Output the [x, y] coordinate of the center of the cell containing the given text.  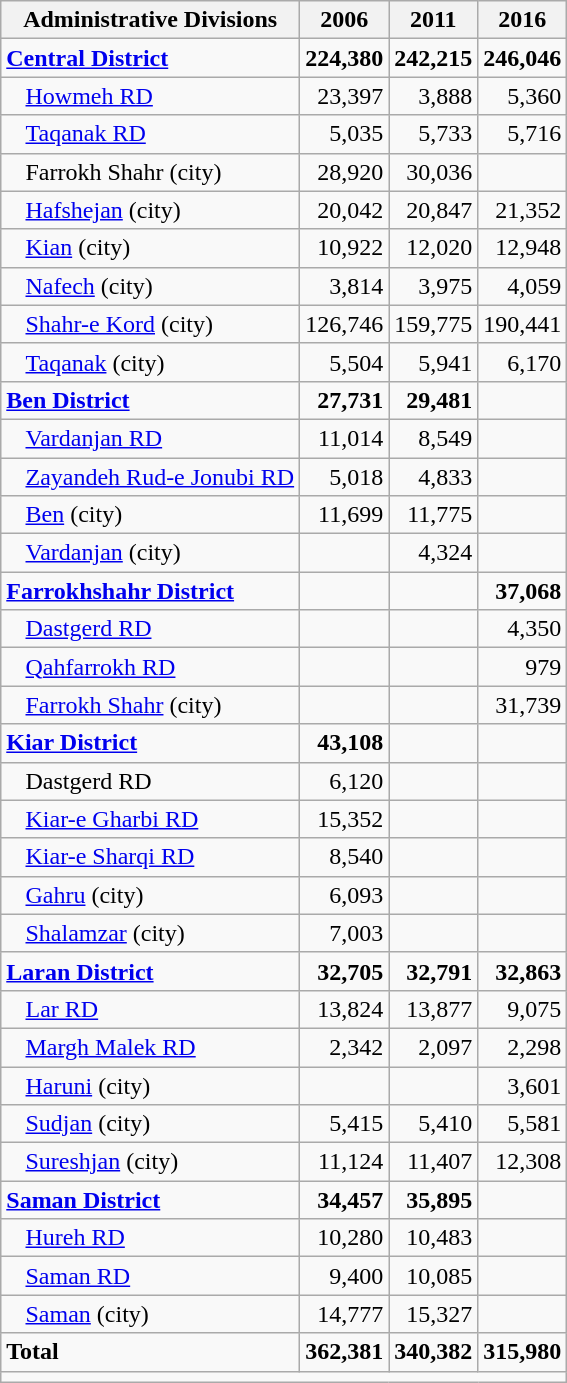
12,308 [522, 1162]
30,036 [434, 172]
3,975 [434, 286]
Hureh RD [150, 1238]
12,948 [522, 248]
Taqanak RD [150, 134]
4,324 [434, 553]
9,400 [344, 1276]
Taqanak (city) [150, 362]
10,280 [344, 1238]
Kian (city) [150, 248]
14,777 [344, 1314]
Saman District [150, 1200]
3,888 [434, 96]
10,922 [344, 248]
362,381 [344, 1352]
34,457 [344, 1200]
Nafech (city) [150, 286]
2011 [434, 20]
15,352 [344, 819]
5,733 [434, 134]
6,093 [344, 895]
8,549 [434, 438]
Farrokhshahr District [150, 591]
Haruni (city) [150, 1085]
242,215 [434, 58]
21,352 [522, 210]
35,895 [434, 1200]
20,847 [434, 210]
Sureshjan (city) [150, 1162]
3,601 [522, 1085]
6,120 [344, 781]
Hafshejan (city) [150, 210]
Sudjan (city) [150, 1124]
4,059 [522, 286]
5,941 [434, 362]
3,814 [344, 286]
2,298 [522, 1047]
7,003 [344, 933]
Ben (city) [150, 515]
126,746 [344, 324]
28,920 [344, 172]
13,824 [344, 1009]
Kiar-e Sharqi RD [150, 857]
Howmeh RD [150, 96]
4,833 [434, 477]
190,441 [522, 324]
Vardanjan (city) [150, 553]
5,018 [344, 477]
5,035 [344, 134]
5,504 [344, 362]
23,397 [344, 96]
2,342 [344, 1047]
4,350 [522, 629]
11,775 [434, 515]
37,068 [522, 591]
Saman (city) [150, 1314]
2,097 [434, 1047]
29,481 [434, 400]
11,014 [344, 438]
Vardanjan RD [150, 438]
9,075 [522, 1009]
32,791 [434, 971]
11,124 [344, 1162]
27,731 [344, 400]
11,699 [344, 515]
2006 [344, 20]
Qahfarrokh RD [150, 667]
8,540 [344, 857]
159,775 [434, 324]
224,380 [344, 58]
979 [522, 667]
32,863 [522, 971]
Administrative Divisions [150, 20]
Kiar-e Gharbi RD [150, 819]
Lar RD [150, 1009]
43,108 [344, 743]
Central District [150, 58]
5,581 [522, 1124]
Kiar District [150, 743]
20,042 [344, 210]
Total [150, 1352]
6,170 [522, 362]
315,980 [522, 1352]
13,877 [434, 1009]
5,360 [522, 96]
5,716 [522, 134]
Zayandeh Rud-e Jonubi RD [150, 477]
31,739 [522, 705]
246,046 [522, 58]
32,705 [344, 971]
11,407 [434, 1162]
Gahru (city) [150, 895]
5,415 [344, 1124]
Shahr-e Kord (city) [150, 324]
2016 [522, 20]
Shalamzar (city) [150, 933]
Margh Malek RD [150, 1047]
15,327 [434, 1314]
5,410 [434, 1124]
10,483 [434, 1238]
10,085 [434, 1276]
Ben District [150, 400]
Laran District [150, 971]
340,382 [434, 1352]
12,020 [434, 248]
Saman RD [150, 1276]
